Provide the [X, Y] coordinate of the cell's center where the given text is located.  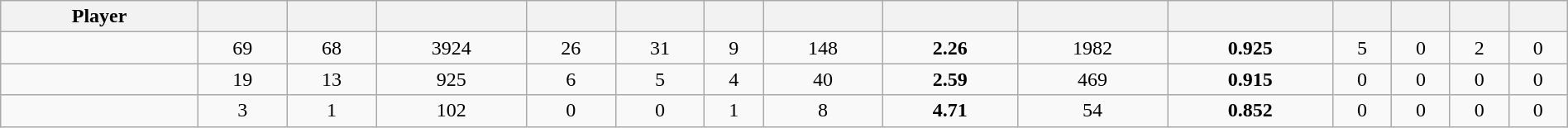
9 [734, 48]
148 [824, 48]
40 [824, 79]
19 [242, 79]
6 [571, 79]
31 [660, 48]
469 [1092, 79]
69 [242, 48]
13 [332, 79]
3 [242, 111]
Player [99, 17]
0.925 [1250, 48]
68 [332, 48]
925 [452, 79]
2.59 [949, 79]
26 [571, 48]
2 [1479, 48]
2.26 [949, 48]
8 [824, 111]
54 [1092, 111]
4 [734, 79]
102 [452, 111]
0.915 [1250, 79]
3924 [452, 48]
4.71 [949, 111]
0.852 [1250, 111]
1982 [1092, 48]
